Scan for the cell matching the given text and deliver its (X, Y) coordinate at center. 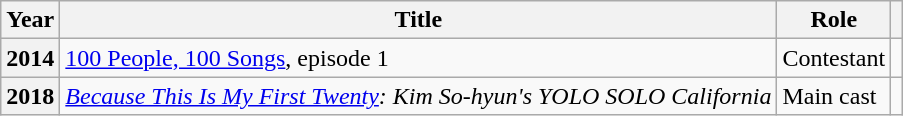
Main cast (834, 96)
Contestant (834, 58)
Title (418, 20)
2014 (30, 58)
Role (834, 20)
2018 (30, 96)
Year (30, 20)
Because This Is My First Twenty: Kim So-hyun's YOLO SOLO California (418, 96)
100 People, 100 Songs, episode 1 (418, 58)
